Locate the cell with the specified text and output its (x, y) center coordinate. 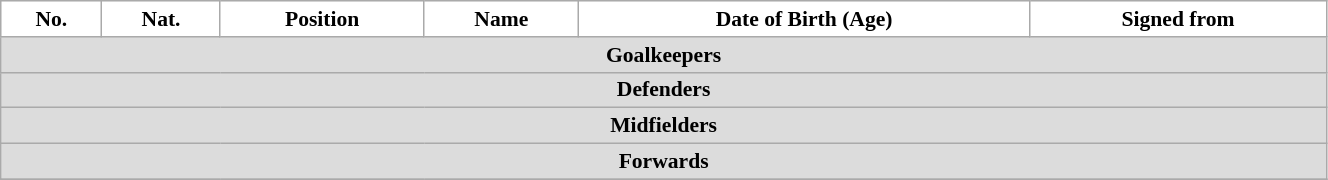
Position (322, 19)
Date of Birth (Age) (804, 19)
Defenders (664, 90)
No. (52, 19)
Name (502, 19)
Midfielders (664, 126)
Forwards (664, 162)
Goalkeepers (664, 55)
Nat. (161, 19)
Signed from (1178, 19)
